For the text-containing cell, return its midpoint in (x, y) coordinate format. 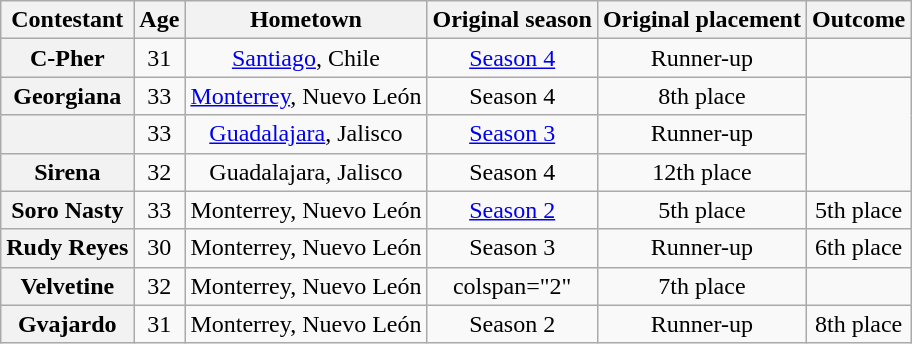
Original season (512, 20)
Georgiana (68, 96)
C-Pher (68, 58)
Sirena (68, 172)
Contestant (68, 20)
Gvajardo (68, 324)
Rudy Reyes (68, 248)
Hometown (306, 20)
Velvetine (68, 286)
6th place (858, 248)
12th place (702, 172)
Soro Nasty (68, 210)
Age (160, 20)
colspan="2" (512, 286)
Outcome (858, 20)
30 (160, 248)
7th place (702, 286)
Santiago, Chile (306, 58)
Original placement (702, 20)
